Determine the (x, y) coordinate at the center of the cell enclosing the given text.  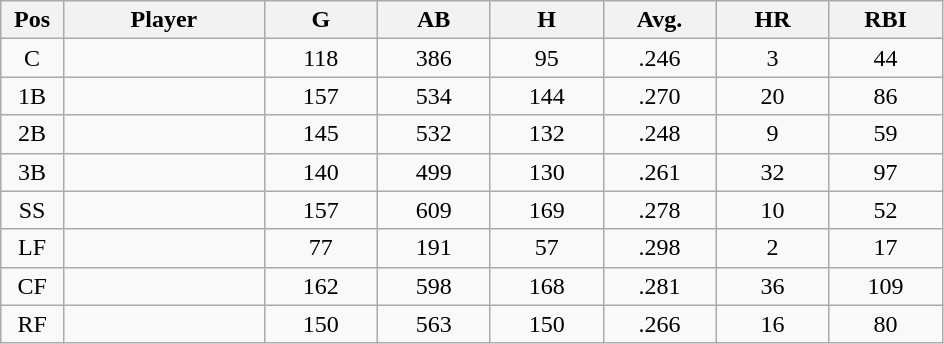
.248 (660, 134)
Pos (32, 20)
386 (434, 58)
20 (772, 96)
RF (32, 324)
563 (434, 324)
H (546, 20)
9 (772, 134)
.246 (660, 58)
130 (546, 172)
168 (546, 286)
80 (886, 324)
.270 (660, 96)
534 (434, 96)
16 (772, 324)
162 (320, 286)
95 (546, 58)
10 (772, 210)
57 (546, 248)
2 (772, 248)
191 (434, 248)
1B (32, 96)
598 (434, 286)
SS (32, 210)
52 (886, 210)
499 (434, 172)
G (320, 20)
.298 (660, 248)
CF (32, 286)
145 (320, 134)
HR (772, 20)
36 (772, 286)
132 (546, 134)
59 (886, 134)
118 (320, 58)
77 (320, 248)
.281 (660, 286)
AB (434, 20)
LF (32, 248)
109 (886, 286)
3B (32, 172)
2B (32, 134)
44 (886, 58)
3 (772, 58)
RBI (886, 20)
609 (434, 210)
86 (886, 96)
Avg. (660, 20)
Player (164, 20)
32 (772, 172)
.261 (660, 172)
144 (546, 96)
C (32, 58)
.266 (660, 324)
17 (886, 248)
97 (886, 172)
169 (546, 210)
140 (320, 172)
532 (434, 134)
.278 (660, 210)
